Identify which cell holds the provided text, then report its [x, y] central coordinate. 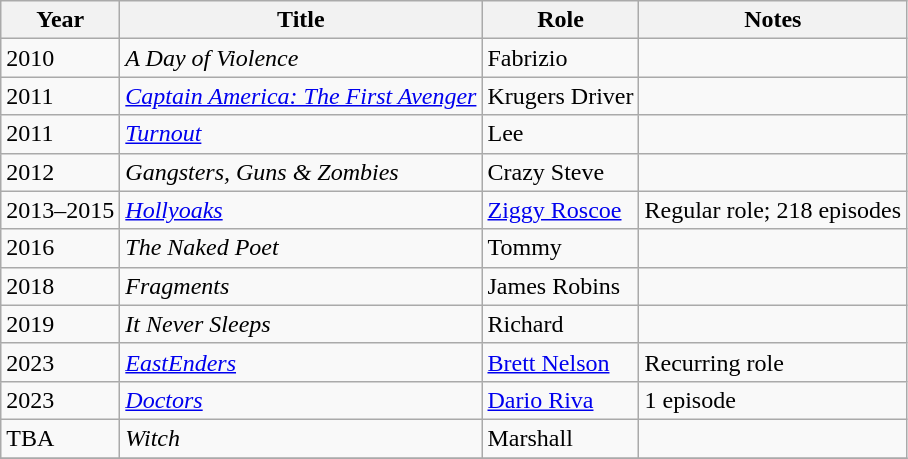
Witch [301, 438]
Crazy Steve [560, 172]
Krugers Driver [560, 96]
Lee [560, 134]
1 episode [773, 400]
2018 [60, 286]
Gangsters, Guns & Zombies [301, 172]
Recurring role [773, 362]
The Naked Poet [301, 248]
2010 [60, 58]
Notes [773, 20]
A Day of Violence [301, 58]
Tommy [560, 248]
It Never Sleeps [301, 324]
2013–2015 [60, 210]
Marshall [560, 438]
Fabrizio [560, 58]
Captain America: The First Avenger [301, 96]
Dario Riva [560, 400]
Hollyoaks [301, 210]
Richard [560, 324]
Turnout [301, 134]
2012 [60, 172]
Brett Nelson [560, 362]
Role [560, 20]
2019 [60, 324]
2016 [60, 248]
Regular role; 218 episodes [773, 210]
Doctors [301, 400]
James Robins [560, 286]
Title [301, 20]
Year [60, 20]
TBA [60, 438]
Ziggy Roscoe [560, 210]
Fragments [301, 286]
EastEnders [301, 362]
